Provide the [X, Y] coordinate of the cell's center where the given text is located.  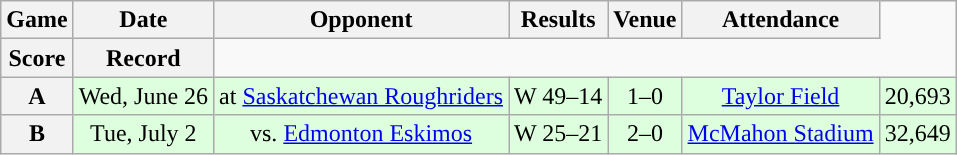
vs. Edmonton Eskimos [362, 134]
W 25–21 [558, 134]
Venue [645, 20]
Date [143, 20]
Game [37, 20]
20,693 [918, 96]
Opponent [362, 20]
Wed, June 26 [143, 96]
1–0 [645, 96]
32,649 [918, 134]
Score [37, 58]
Results [558, 20]
2–0 [645, 134]
Tue, July 2 [143, 134]
A [37, 96]
Attendance [780, 20]
B [37, 134]
W 49–14 [558, 96]
Record [143, 58]
at Saskatchewan Roughriders [362, 96]
Taylor Field [780, 96]
McMahon Stadium [780, 134]
